Extract the [x, y] coordinate from the center of the cell holding the provided text.  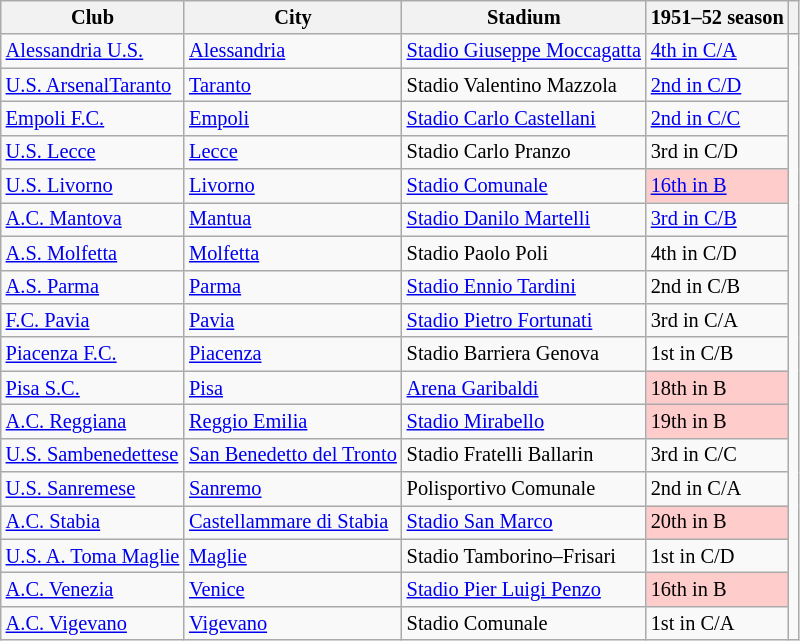
Stadio Carlo Castellani [524, 118]
Polisportivo Comunale [524, 489]
Stadio Paolo Poli [524, 253]
U.S. Sambenedettese [92, 455]
Stadio Mirabello [524, 421]
Taranto [293, 85]
Stadio Danilo Martelli [524, 219]
2nd in C/C [718, 118]
Vigevano [293, 623]
A.C. Venezia [92, 589]
City [293, 17]
Pisa S.C. [92, 388]
Piacenza F.C. [92, 354]
3rd in C/C [718, 455]
1951–52 season [718, 17]
Castellammare di Stabia [293, 522]
A.C. Mantova [92, 219]
3rd in C/D [718, 152]
19th in B [718, 421]
Empoli [293, 118]
Lecce [293, 152]
Arena Garibaldi [524, 388]
Stadio Barriera Genova [524, 354]
20th in B [718, 522]
Reggio Emilia [293, 421]
2nd in C/B [718, 287]
Venice [293, 589]
4th in C/D [718, 253]
Alessandria U.S. [92, 51]
Piacenza [293, 354]
Molfetta [293, 253]
Stadio Giuseppe Moccagatta [524, 51]
U.S. A. Toma Maglie [92, 556]
Empoli F.C. [92, 118]
Stadio Pier Luigi Penzo [524, 589]
3rd in C/A [718, 320]
Stadio Valentino Mazzola [524, 85]
2nd in C/A [718, 489]
Stadium [524, 17]
Club [92, 17]
Stadio San Marco [524, 522]
18th in B [718, 388]
A.C. Vigevano [92, 623]
Stadio Fratelli Ballarin [524, 455]
U.S. Lecce [92, 152]
A.C. Reggiana [92, 421]
Livorno [293, 186]
A.C. Stabia [92, 522]
1st in C/A [718, 623]
Pavia [293, 320]
1st in C/B [718, 354]
F.C. Pavia [92, 320]
Stadio Carlo Pranzo [524, 152]
Stadio Tamborino–Frisari [524, 556]
Alessandria [293, 51]
Stadio Ennio Tardini [524, 287]
4th in C/A [718, 51]
2nd in C/D [718, 85]
3rd in C/B [718, 219]
Pisa [293, 388]
1st in C/D [718, 556]
U.S. ArsenalTaranto [92, 85]
U.S. Livorno [92, 186]
Stadio Pietro Fortunati [524, 320]
Sanremo [293, 489]
Maglie [293, 556]
A.S. Parma [92, 287]
Parma [293, 287]
Mantua [293, 219]
U.S. Sanremese [92, 489]
A.S. Molfetta [92, 253]
San Benedetto del Tronto [293, 455]
